For the text-containing cell, return its midpoint in (X, Y) coordinate format. 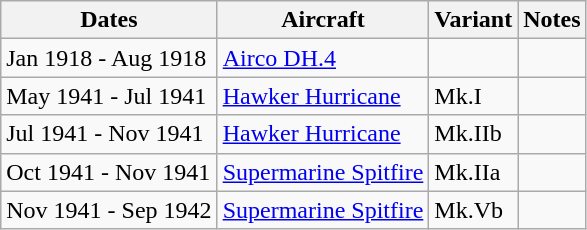
Mk.IIb (474, 134)
Dates (109, 20)
Oct 1941 - Nov 1941 (109, 172)
Jul 1941 - Nov 1941 (109, 134)
Mk.I (474, 96)
Mk.Vb (474, 210)
Airco DH.4 (323, 58)
Variant (474, 20)
Aircraft (323, 20)
Mk.IIa (474, 172)
Nov 1941 - Sep 1942 (109, 210)
Notes (552, 20)
Jan 1918 - Aug 1918 (109, 58)
May 1941 - Jul 1941 (109, 96)
